From the cell containing the given text, extract its center point as (x, y) coordinate. 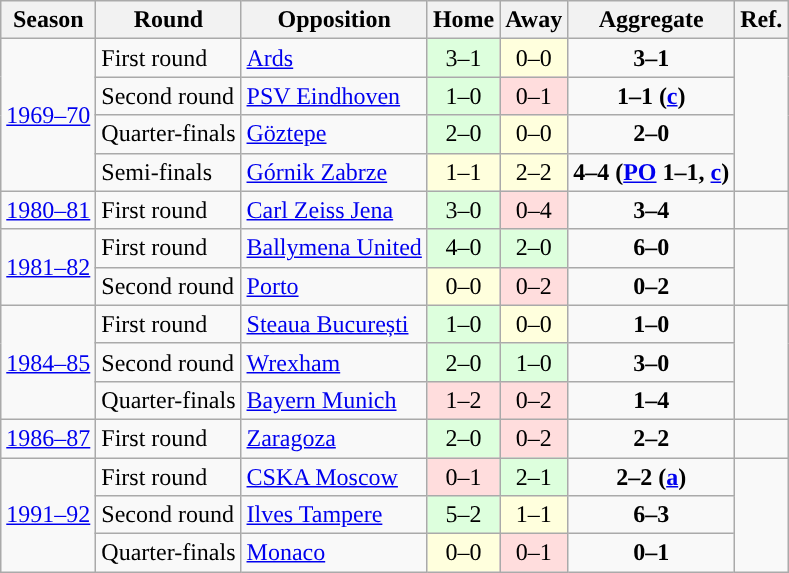
Away (534, 20)
Ilves Tampere (334, 515)
Round (168, 20)
Opposition (334, 20)
Carl Zeiss Jena (334, 210)
Steaua București (334, 324)
1–1 (c) (652, 96)
6–0 (652, 248)
3–4 (652, 210)
Ards (334, 58)
1984–85 (48, 362)
6–3 (652, 515)
Górnik Zabrze (334, 172)
1–2 (463, 400)
Porto (334, 286)
Wrexham (334, 362)
Ballymena United (334, 248)
1980–81 (48, 210)
1969–70 (48, 115)
5–2 (463, 515)
Semi-finals (168, 172)
4–4 (PO 1–1, c) (652, 172)
2–1 (534, 477)
1–4 (652, 400)
2–2 (a) (652, 477)
Monaco (334, 553)
1986–87 (48, 438)
CSKA Moscow (334, 477)
Bayern Munich (334, 400)
Göztepe (334, 134)
Aggregate (652, 20)
4–0 (463, 248)
Season (48, 20)
PSV Eindhoven (334, 96)
Ref. (762, 20)
Zaragoza (334, 438)
1991–92 (48, 515)
0–4 (534, 210)
Home (463, 20)
1981–82 (48, 267)
